Identify which cell holds the provided text, then report its [x, y] central coordinate. 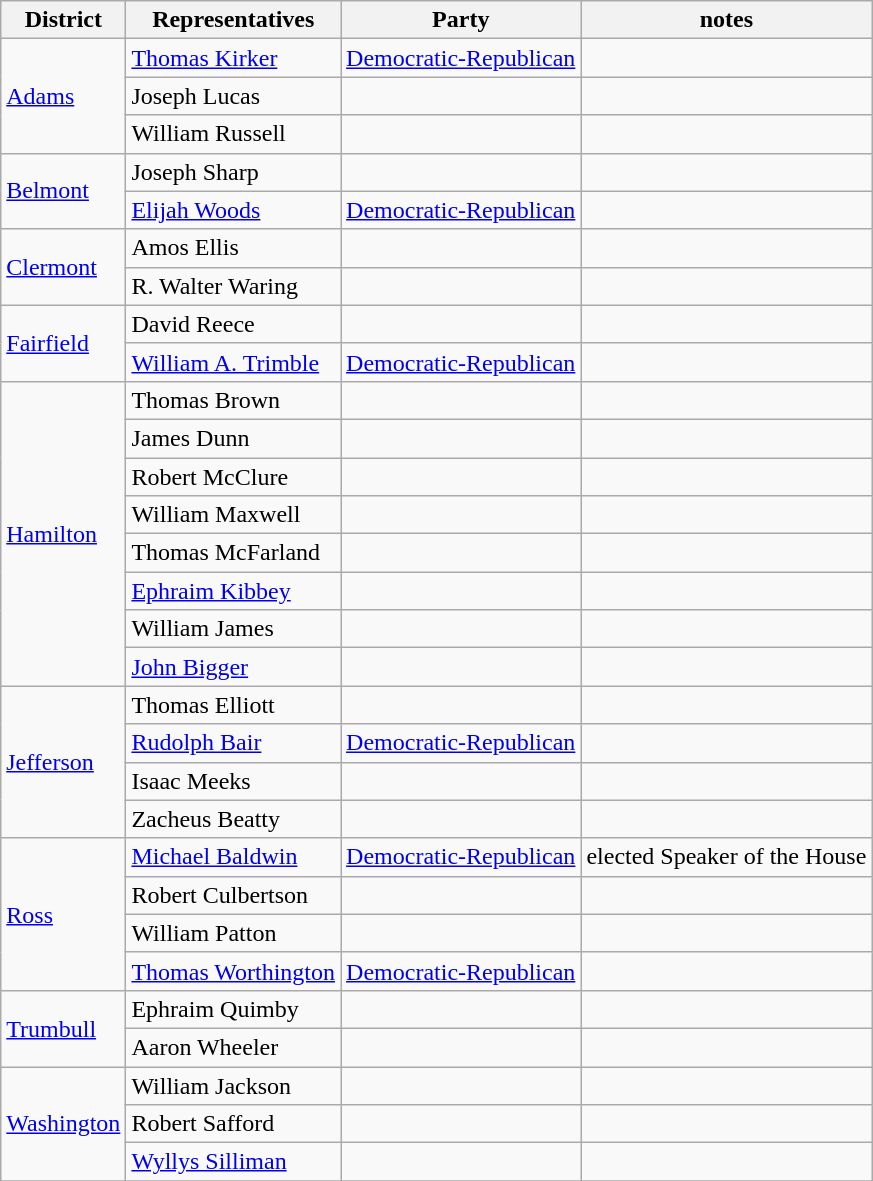
Thomas Brown [234, 400]
William Russell [234, 134]
elected Speaker of the House [726, 857]
Thomas Kirker [234, 58]
Party [461, 20]
William James [234, 629]
Zacheus Beatty [234, 819]
Thomas McFarland [234, 553]
Jefferson [64, 762]
Robert Safford [234, 1124]
Robert McClure [234, 477]
notes [726, 20]
William Maxwell [234, 515]
Ephraim Quimby [234, 1009]
Elijah Woods [234, 210]
Fairfield [64, 343]
Joseph Sharp [234, 172]
Clermont [64, 267]
James Dunn [234, 438]
David Reece [234, 324]
William Patton [234, 933]
Joseph Lucas [234, 96]
Amos Ellis [234, 248]
Trumbull [64, 1028]
Washington [64, 1123]
Thomas Elliott [234, 705]
Thomas Worthington [234, 971]
Ephraim Kibbey [234, 591]
Aaron Wheeler [234, 1047]
Adams [64, 96]
Representatives [234, 20]
R. Walter Waring [234, 286]
William Jackson [234, 1085]
Rudolph Bair [234, 743]
Ross [64, 914]
Robert Culbertson [234, 895]
Belmont [64, 191]
John Bigger [234, 667]
Michael Baldwin [234, 857]
William A. Trimble [234, 362]
District [64, 20]
Wyllys Silliman [234, 1162]
Hamilton [64, 533]
Isaac Meeks [234, 781]
